From the cell containing the given text, extract its center point as [X, Y] coordinate. 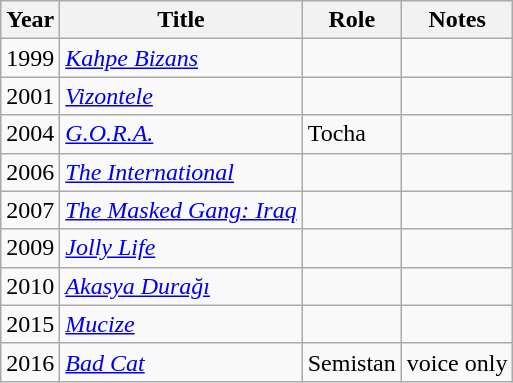
Kahpe Bizans [181, 58]
2006 [30, 172]
Jolly Life [181, 248]
1999 [30, 58]
The International [181, 172]
Title [181, 20]
Notes [457, 20]
Year [30, 20]
Akasya Durağı [181, 286]
Semistan [352, 362]
The Masked Gang: Iraq [181, 210]
G.O.R.A. [181, 134]
Bad Cat [181, 362]
2009 [30, 248]
2010 [30, 286]
2015 [30, 324]
2004 [30, 134]
Mucize [181, 324]
2001 [30, 96]
2016 [30, 362]
Tocha [352, 134]
2007 [30, 210]
voice only [457, 362]
Vizontele [181, 96]
Role [352, 20]
